Output the [x, y] coordinate of the center of the cell containing the given text.  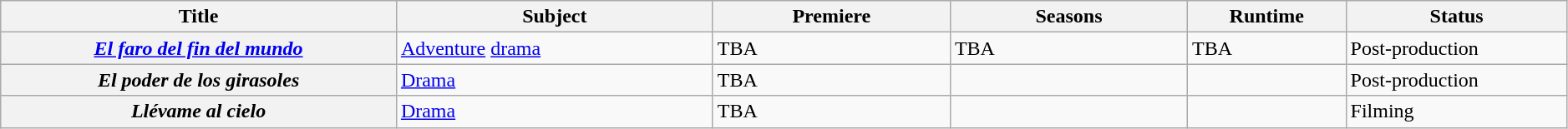
Llévame al cielo [199, 112]
Status [1457, 17]
Subject [555, 17]
Title [199, 17]
El faro del fin del mundo [199, 48]
Seasons [1068, 17]
Adventure drama [555, 48]
Runtime [1266, 17]
El poder de los girasoles [199, 80]
Premiere [831, 17]
Filming [1457, 112]
